Output the [X, Y] coordinate of the center of the cell containing the given text.  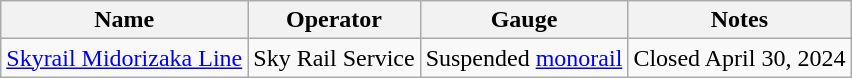
Name [124, 20]
Gauge [524, 20]
Closed April 30, 2024 [740, 58]
Suspended monorail [524, 58]
Notes [740, 20]
Operator [334, 20]
Sky Rail Service [334, 58]
Skyrail Midorizaka Line [124, 58]
